Search for the cell housing the specified text and yield its (x, y) center coordinate. 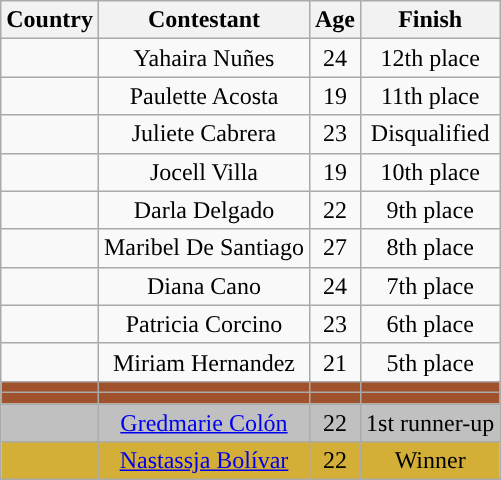
Contestant (204, 20)
Juliete Cabrera (204, 134)
Gredmarie Colón (204, 423)
Finish (430, 20)
Winner (430, 461)
Maribel De Santiago (204, 248)
Miriam Hernandez (204, 362)
Nastassja Bolívar (204, 461)
27 (334, 248)
21 (334, 362)
Darla Delgado (204, 210)
12th place (430, 58)
Age (334, 20)
5th place (430, 362)
Patricia Corcino (204, 324)
Diana Cano (204, 286)
Jocell Villa (204, 172)
8th place (430, 248)
11th place (430, 96)
Yahaira Nuñes (204, 58)
Disqualified (430, 134)
Country (50, 20)
1st runner-up (430, 423)
10th place (430, 172)
6th place (430, 324)
7th place (430, 286)
9th place (430, 210)
Paulette Acosta (204, 96)
